Locate the cell with the specified text and output its (X, Y) center coordinate. 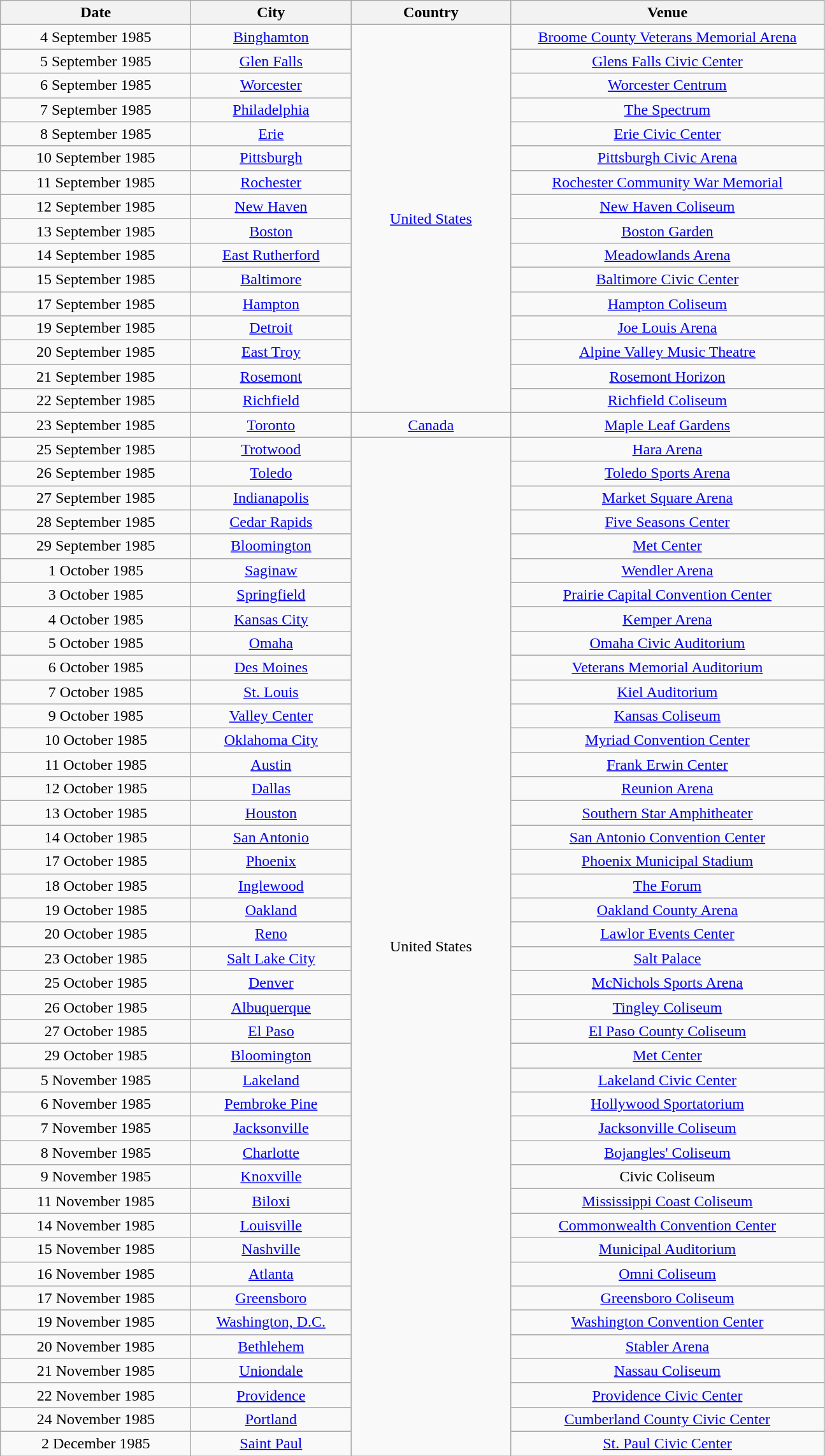
Louisville (271, 1225)
17 November 1985 (96, 1298)
Glens Falls Civic Center (668, 61)
Richfield (271, 401)
29 October 1985 (96, 1055)
Worcester Centrum (668, 85)
Cedar Rapids (271, 522)
Oakland County Arena (668, 910)
Jacksonville Coliseum (668, 1128)
Charlotte (271, 1153)
Erie (271, 134)
25 October 1985 (96, 983)
The Spectrum (668, 110)
14 October 1985 (96, 837)
21 September 1985 (96, 377)
Nassau Coliseum (668, 1371)
Jacksonville (271, 1128)
3 October 1985 (96, 595)
10 October 1985 (96, 740)
17 October 1985 (96, 861)
Omni Coliseum (668, 1274)
Salt Palace (668, 958)
Houston (271, 813)
Nashville (271, 1250)
13 September 1985 (96, 231)
Rochester (271, 182)
22 September 1985 (96, 401)
Omaha (271, 643)
Glen Falls (271, 61)
Inglewood (271, 886)
Binghamton (271, 37)
20 October 1985 (96, 934)
St. Louis (271, 691)
Richfield Coliseum (668, 401)
Myriad Convention Center (668, 740)
23 September 1985 (96, 425)
Erie Civic Center (668, 134)
Tingley Coliseum (668, 1007)
Country (431, 13)
23 October 1985 (96, 958)
Uniondale (271, 1371)
8 September 1985 (96, 134)
Date (96, 13)
12 October 1985 (96, 789)
Lakeland Civic Center (668, 1080)
4 October 1985 (96, 619)
Indianapolis (271, 498)
Salt Lake City (271, 958)
15 September 1985 (96, 279)
Kemper Arena (668, 619)
7 October 1985 (96, 691)
Oakland (271, 910)
Meadowlands Arena (668, 255)
Joe Louis Arena (668, 328)
27 September 1985 (96, 498)
St. Paul Civic Center (668, 1443)
19 September 1985 (96, 328)
Toronto (271, 425)
Rosemont (271, 377)
Worcester (271, 85)
15 November 1985 (96, 1250)
Civic Coliseum (668, 1177)
Toledo Sports Arena (668, 473)
Prairie Capital Convention Center (668, 595)
21 November 1985 (96, 1371)
Phoenix (271, 861)
Kiel Auditorium (668, 691)
Trotwood (271, 449)
Southern Star Amphitheater (668, 813)
9 November 1985 (96, 1177)
Boston Garden (668, 231)
14 November 1985 (96, 1225)
4 September 1985 (96, 37)
Oklahoma City (271, 740)
Broome County Veterans Memorial Arena (668, 37)
Baltimore Civic Center (668, 279)
Greensboro Coliseum (668, 1298)
San Antonio (271, 837)
Hampton Coliseum (668, 304)
Austin (271, 765)
19 October 1985 (96, 910)
Saint Paul (271, 1443)
Bojangles' Coliseum (668, 1153)
Washington Convention Center (668, 1322)
Saginaw (271, 570)
24 November 1985 (96, 1419)
Phoenix Municipal Stadium (668, 861)
11 September 1985 (96, 182)
Greensboro (271, 1298)
Albuquerque (271, 1007)
Omaha Civic Auditorium (668, 643)
Frank Erwin Center (668, 765)
Denver (271, 983)
El Paso County Coliseum (668, 1031)
Mississippi Coast Coliseum (668, 1201)
Bethlehem (271, 1346)
26 September 1985 (96, 473)
Rosemont Horizon (668, 377)
Five Seasons Center (668, 522)
Alpine Valley Music Theatre (668, 352)
12 September 1985 (96, 206)
Dallas (271, 789)
Portland (271, 1419)
5 November 1985 (96, 1080)
6 September 1985 (96, 85)
Canada (431, 425)
Pittsburgh Civic Arena (668, 158)
Lawlor Events Center (668, 934)
New Haven (271, 206)
10 September 1985 (96, 158)
Pembroke Pine (271, 1104)
Lakeland (271, 1080)
Valley Center (271, 716)
Baltimore (271, 279)
19 November 1985 (96, 1322)
Wendler Arena (668, 570)
Reunion Arena (668, 789)
Philadelphia (271, 110)
Kansas Coliseum (668, 716)
2 December 1985 (96, 1443)
Cumberland County Civic Center (668, 1419)
City (271, 13)
18 October 1985 (96, 886)
Hollywood Sportatorium (668, 1104)
11 November 1985 (96, 1201)
Kansas City (271, 619)
27 October 1985 (96, 1031)
Boston (271, 231)
Springfield (271, 595)
Rochester Community War Memorial (668, 182)
East Rutherford (271, 255)
5 October 1985 (96, 643)
6 November 1985 (96, 1104)
Venue (668, 13)
Biloxi (271, 1201)
26 October 1985 (96, 1007)
Veterans Memorial Auditorium (668, 667)
Market Square Arena (668, 498)
20 November 1985 (96, 1346)
11 October 1985 (96, 765)
25 September 1985 (96, 449)
Pittsburgh (271, 158)
29 September 1985 (96, 546)
1 October 1985 (96, 570)
Stabler Arena (668, 1346)
Providence (271, 1395)
Municipal Auditorium (668, 1250)
17 September 1985 (96, 304)
New Haven Coliseum (668, 206)
San Antonio Convention Center (668, 837)
Hampton (271, 304)
East Troy (271, 352)
McNichols Sports Arena (668, 983)
Des Moines (271, 667)
5 September 1985 (96, 61)
14 September 1985 (96, 255)
Atlanta (271, 1274)
8 November 1985 (96, 1153)
Hara Arena (668, 449)
Detroit (271, 328)
13 October 1985 (96, 813)
Toledo (271, 473)
Knoxville (271, 1177)
Commonwealth Convention Center (668, 1225)
The Forum (668, 886)
Washington, D.C. (271, 1322)
6 October 1985 (96, 667)
16 November 1985 (96, 1274)
Maple Leaf Gardens (668, 425)
El Paso (271, 1031)
Providence Civic Center (668, 1395)
9 October 1985 (96, 716)
28 September 1985 (96, 522)
7 November 1985 (96, 1128)
22 November 1985 (96, 1395)
20 September 1985 (96, 352)
7 September 1985 (96, 110)
Reno (271, 934)
